Capture the cell that displays the provided text and extract its (X, Y) central coordinate. 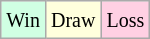
Win (24, 20)
Draw (72, 20)
Loss (126, 20)
